Return (x, y) of the center of cell containing provided text 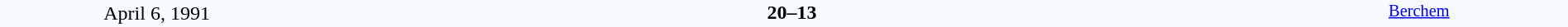
20–13 (791, 12)
April 6, 1991 (157, 13)
Berchem (1419, 13)
